Capture the cell that displays the provided text and extract its [x, y] central coordinate. 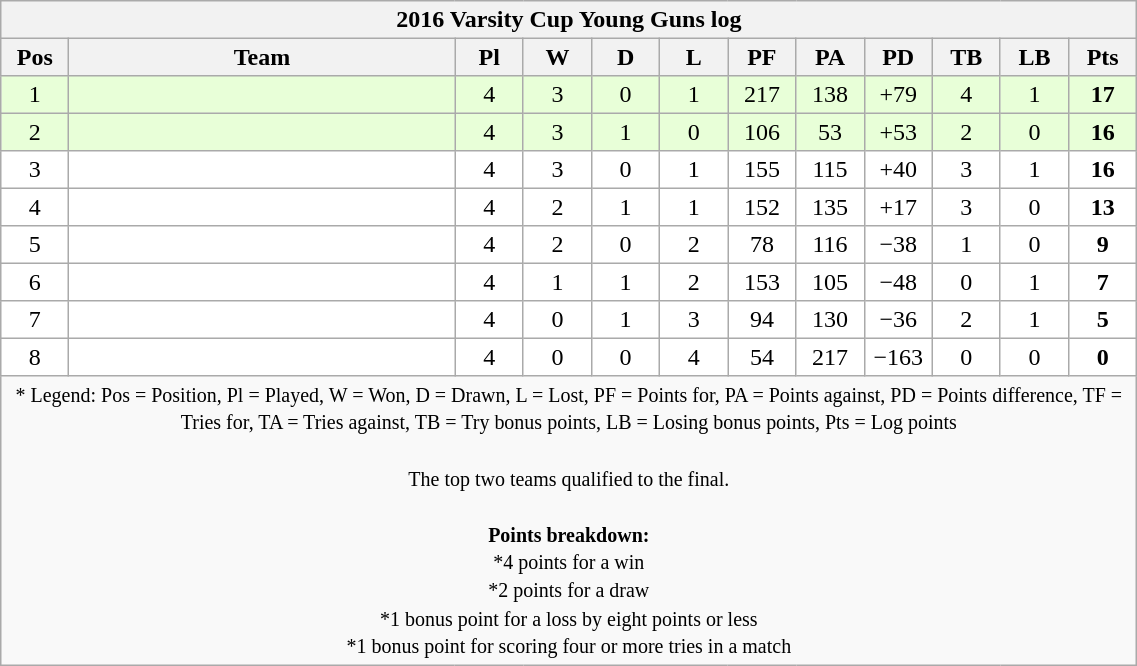
Pl [489, 56]
152 [762, 206]
PF [762, 56]
−36 [898, 318]
78 [762, 244]
W [557, 56]
54 [762, 356]
116 [830, 244]
+40 [898, 170]
94 [762, 318]
Pts [1103, 56]
155 [762, 170]
PA [830, 56]
130 [830, 318]
−38 [898, 244]
Pos [35, 56]
−163 [898, 356]
8 [35, 356]
+53 [898, 132]
13 [1103, 206]
138 [830, 94]
Team [262, 56]
105 [830, 282]
L [694, 56]
D [625, 56]
+17 [898, 206]
LB [1034, 56]
153 [762, 282]
9 [1103, 244]
17 [1103, 94]
53 [830, 132]
+79 [898, 94]
106 [762, 132]
115 [830, 170]
TB [966, 56]
2016 Varsity Cup Young Guns log [569, 20]
PD [898, 56]
−48 [898, 282]
6 [35, 282]
135 [830, 206]
